Return the [x, y] coordinate for the center point of the cell that contains the specified text.  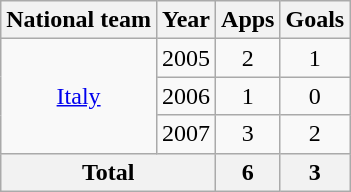
Goals [315, 20]
Apps [248, 20]
2007 [186, 134]
Total [108, 172]
2006 [186, 96]
Year [186, 20]
Italy [79, 96]
2005 [186, 58]
6 [248, 172]
0 [315, 96]
National team [79, 20]
